From the cell containing the given text, extract its center point as (X, Y) coordinate. 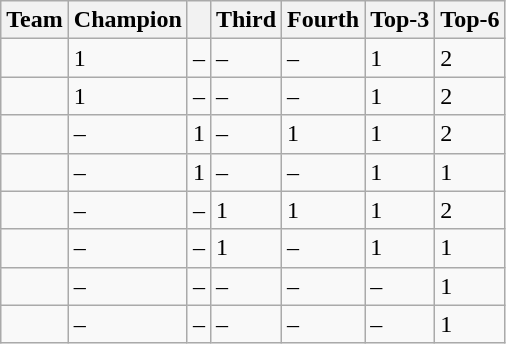
Champion (128, 20)
Third (246, 20)
Team (35, 20)
Top-6 (470, 20)
Top-3 (400, 20)
Fourth (324, 20)
